Return the [X, Y] coordinate for the center point of the cell that contains the specified text.  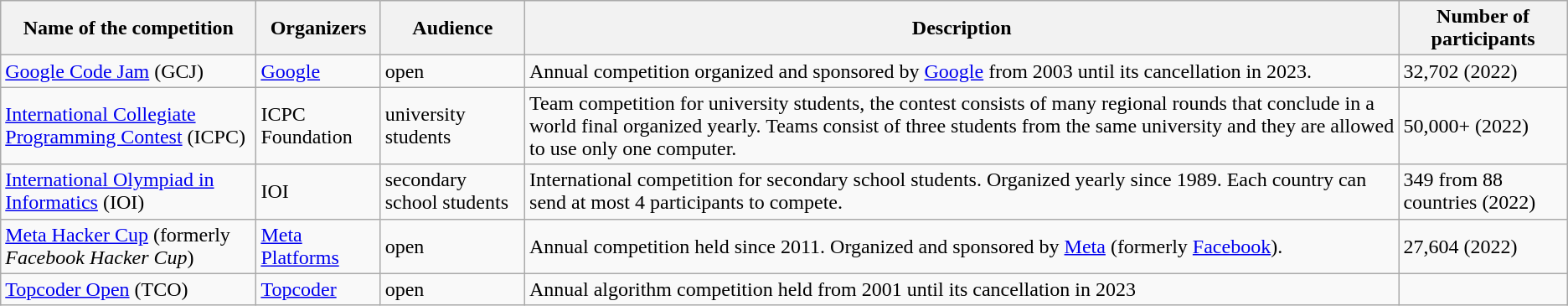
Annual competition organized and sponsored by Google from 2003 until its cancellation in 2023. [962, 71]
32,702 (2022) [1483, 71]
Google [318, 71]
International competition for secondary school students. Organized yearly since 1989. Each country can send at most 4 participants to compete. [962, 191]
Topcoder [318, 289]
50,000+ (2022) [1483, 126]
27,604 (2022) [1483, 246]
Number of participants [1483, 29]
Meta Platforms [318, 246]
Audience [452, 29]
Topcoder Open (TCO) [129, 289]
Organizers [318, 29]
349 from 88 countries (2022) [1483, 191]
International Collegiate Programming Contest (ICPC) [129, 126]
Meta Hacker Cup (formerly Facebook Hacker Cup) [129, 246]
Name of the competition [129, 29]
secondary school students [452, 191]
Annual algorithm competition held from 2001 until its cancellation in 2023 [962, 289]
IOI [318, 191]
Google Code Jam (GCJ) [129, 71]
International Olympiad in Informatics (IOI) [129, 191]
Description [962, 29]
Annual competition held since 2011. Organized and sponsored by Meta (formerly Facebook). [962, 246]
ICPC Foundation [318, 126]
university students [452, 126]
